Search for the cell housing the specified text and yield its (X, Y) center coordinate. 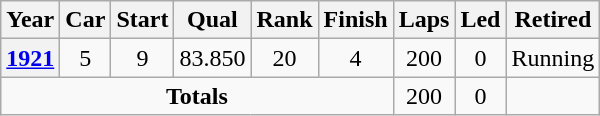
20 (284, 58)
Car (86, 20)
Running (553, 58)
Qual (212, 20)
Start (142, 20)
Rank (284, 20)
Year (30, 20)
4 (356, 58)
Laps (424, 20)
1921 (30, 58)
5 (86, 58)
Retired (553, 20)
9 (142, 58)
Finish (356, 20)
83.850 (212, 58)
Led (480, 20)
Totals (197, 96)
